From the cell containing the given text, extract its center point as [X, Y] coordinate. 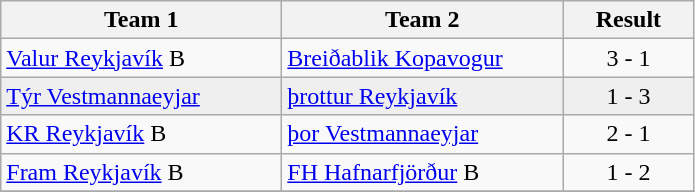
þrottur Reykjavík [422, 96]
KR Reykjavík B [142, 134]
1 - 2 [628, 172]
Valur Reykjavík B [142, 58]
FH Hafnarfjörður B [422, 172]
Team 1 [142, 20]
2 - 1 [628, 134]
Result [628, 20]
Breiðablik Kopavogur [422, 58]
1 - 3 [628, 96]
Týr Vestmannaeyjar [142, 96]
Team 2 [422, 20]
Fram Reykjavík B [142, 172]
3 - 1 [628, 58]
þor Vestmannaeyjar [422, 134]
